Locate the cell with the specified text and output its [x, y] center coordinate. 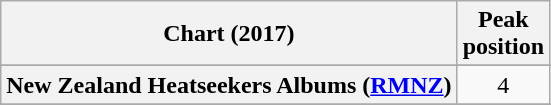
Peak position [503, 34]
New Zealand Heatseekers Albums (RMNZ) [229, 85]
4 [503, 85]
Chart (2017) [229, 34]
